Determine the (X, Y) coordinate at the center of the cell enclosing the given text.  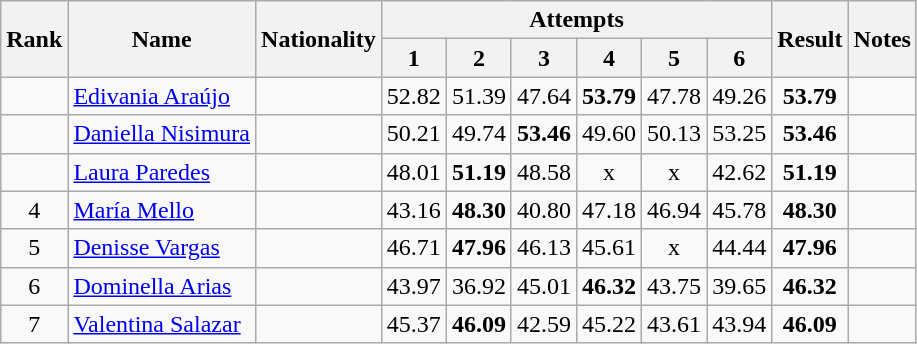
2 (478, 58)
Attempts (576, 20)
46.71 (414, 248)
48.58 (544, 172)
7 (34, 324)
49.26 (740, 96)
50.21 (414, 134)
Notes (882, 39)
43.97 (414, 286)
47.78 (674, 96)
45.01 (544, 286)
36.92 (478, 286)
Rank (34, 39)
48.01 (414, 172)
Nationality (319, 39)
39.65 (740, 286)
3 (544, 58)
45.78 (740, 210)
49.74 (478, 134)
43.75 (674, 286)
42.62 (740, 172)
43.94 (740, 324)
María Mello (162, 210)
47.64 (544, 96)
46.94 (674, 210)
Denisse Vargas (162, 248)
Laura Paredes (162, 172)
43.16 (414, 210)
47.18 (608, 210)
Daniella Nisimura (162, 134)
44.44 (740, 248)
46.13 (544, 248)
1 (414, 58)
42.59 (544, 324)
49.60 (608, 134)
Dominella Arias (162, 286)
Valentina Salazar (162, 324)
Name (162, 39)
53.25 (740, 134)
51.39 (478, 96)
50.13 (674, 134)
40.80 (544, 210)
Result (810, 39)
45.22 (608, 324)
45.61 (608, 248)
43.61 (674, 324)
Edivania Araújo (162, 96)
52.82 (414, 96)
45.37 (414, 324)
